For the text-containing cell, return its midpoint in [X, Y] coordinate format. 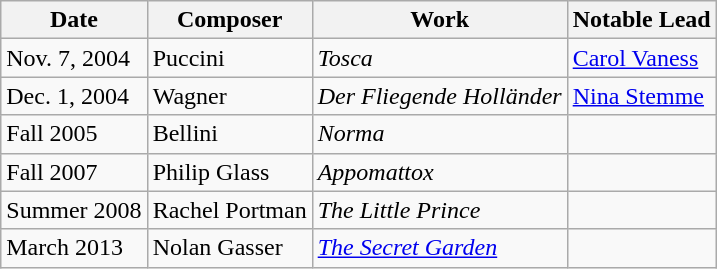
Composer [230, 20]
Bellini [230, 134]
Norma [440, 134]
Nina Stemme [642, 96]
The Little Prince [440, 210]
Dec. 1, 2004 [74, 96]
Tosca [440, 58]
Philip Glass [230, 172]
Fall 2005 [74, 134]
March 2013 [74, 248]
Summer 2008 [74, 210]
Date [74, 20]
Rachel Portman [230, 210]
Nolan Gasser [230, 248]
Work [440, 20]
The Secret Garden [440, 248]
Puccini [230, 58]
Nov. 7, 2004 [74, 58]
Appomattox [440, 172]
Wagner [230, 96]
Notable Lead [642, 20]
Fall 2007 [74, 172]
Der Fliegende Holländer [440, 96]
Carol Vaness [642, 58]
